Identify which cell holds the provided text, then report its (X, Y) central coordinate. 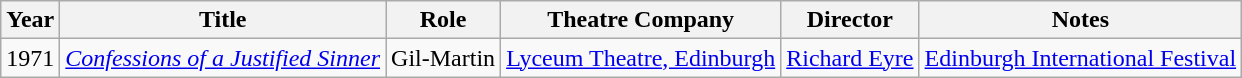
Notes (1080, 20)
Role (444, 20)
Title (223, 20)
Gil-Martin (444, 58)
Year (30, 20)
Edinburgh International Festival (1080, 58)
Director (850, 20)
Richard Eyre (850, 58)
1971 (30, 58)
Theatre Company (641, 20)
Confessions of a Justified Sinner (223, 58)
Lyceum Theatre, Edinburgh (641, 58)
